Locate the cell with the specified text and output its (x, y) center coordinate. 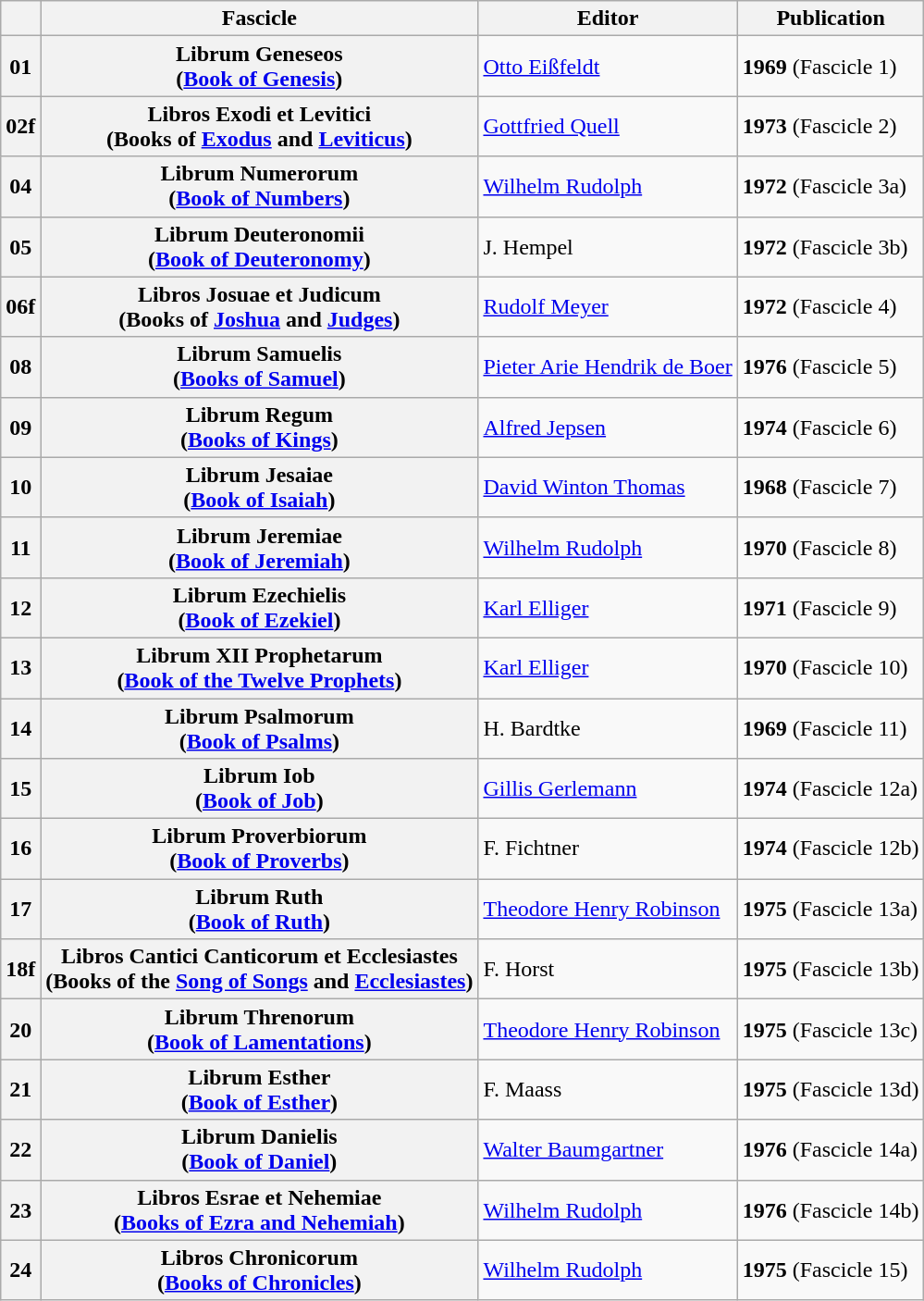
Librum Regum(Books of Kings) (259, 427)
Librum Jeremiae(Book of Jeremiah) (259, 548)
1975 (Fascicle 13d) (831, 1090)
1976 (Fascicle 5) (831, 366)
Editor (608, 19)
23 (20, 1210)
1972 (Fascicle 3a) (831, 187)
Publication (831, 19)
F. Horst (608, 970)
Librum Deuteronomii(Book of Deuteronomy) (259, 246)
Otto Eißfeldt (608, 67)
Librum Ruth(Book of Ruth) (259, 909)
17 (20, 909)
14 (20, 727)
1970 (Fascicle 8) (831, 548)
Walter Baumgartner (608, 1149)
Librum Proverbiorum(Book of Proverbs) (259, 849)
J. Hempel (608, 246)
Librum Danielis(Book of Daniel) (259, 1149)
Libros Josuae et Judicum(Books of Joshua and Judges) (259, 307)
Librum XII Prophetarum(Book of the Twelve Prophets) (259, 668)
24 (20, 1270)
Libros Esrae et Nehemiae(Books of Ezra and Nehemiah) (259, 1210)
22 (20, 1149)
Pieter Arie Hendrik de Boer (608, 366)
09 (20, 427)
1974 (Fascicle 12a) (831, 788)
1975 (Fascicle 13c) (831, 1029)
10 (20, 487)
01 (20, 67)
18f (20, 970)
Libros Exodi et Levitici(Books of Exodus and Leviticus) (259, 126)
11 (20, 548)
1975 (Fascicle 15) (831, 1270)
Libros Chronicorum(Books of Chronicles) (259, 1270)
F. Fichtner (608, 849)
21 (20, 1090)
1970 (Fascicle 10) (831, 668)
1976 (Fascicle 14a) (831, 1149)
20 (20, 1029)
1974 (Fascicle 6) (831, 427)
02f (20, 126)
1975 (Fascicle 13a) (831, 909)
05 (20, 246)
Alfred Jepsen (608, 427)
Fascicle (259, 19)
1975 (Fascicle 13b) (831, 970)
1973 (Fascicle 2) (831, 126)
1976 (Fascicle 14b) (831, 1210)
1974 (Fascicle 12b) (831, 849)
Librum Iob(Book of Job) (259, 788)
1969 (Fascicle 1) (831, 67)
Libros Cantici Canticorum et Ecclesiastes(Books of the Song of Songs and Ecclesiastes) (259, 970)
F. Maass (608, 1090)
Librum Ezechielis(Book of Ezekiel) (259, 607)
1968 (Fascicle 7) (831, 487)
06f (20, 307)
16 (20, 849)
1972 (Fascicle 4) (831, 307)
1972 (Fascicle 3b) (831, 246)
Librum Jesaiae(Book of Isaiah) (259, 487)
1969 (Fascicle 11) (831, 727)
Librum Threnorum(Book of Lamentations) (259, 1029)
Librum Psalmorum(Book of Psalms) (259, 727)
Gottfried Quell (608, 126)
12 (20, 607)
H. Bardtke (608, 727)
1971 (Fascicle 9) (831, 607)
13 (20, 668)
Librum Samuelis(Books of Samuel) (259, 366)
08 (20, 366)
David Winton Thomas (608, 487)
Librum Esther(Book of Esther) (259, 1090)
Rudolf Meyer (608, 307)
15 (20, 788)
04 (20, 187)
Librum Geneseos(Book of Genesis) (259, 67)
Gillis Gerlemann (608, 788)
Librum Numerorum(Book of Numbers) (259, 187)
